Output the (x, y) coordinate of the center of the cell containing the given text.  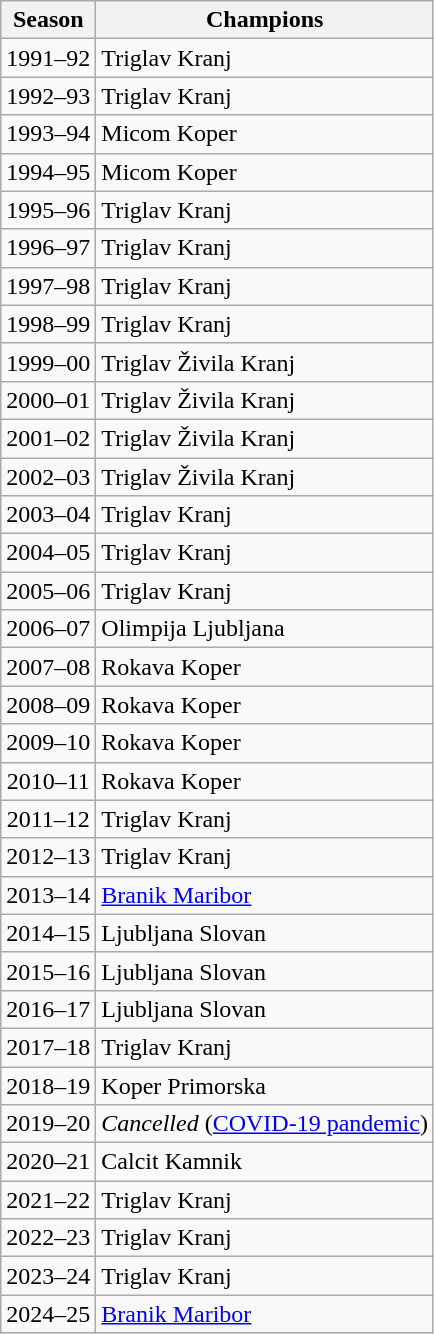
1996–97 (48, 248)
2003–04 (48, 515)
2024–25 (48, 1314)
2010–11 (48, 781)
2021–22 (48, 1200)
1995–96 (48, 210)
2018–19 (48, 1085)
Cancelled (COVID-19 pandemic) (265, 1124)
2016–17 (48, 1009)
2019–20 (48, 1124)
Koper Primorska (265, 1085)
2015–16 (48, 971)
1998–99 (48, 324)
2011–12 (48, 819)
Olimpija Ljubljana (265, 629)
2014–15 (48, 933)
Season (48, 20)
2022–23 (48, 1238)
2006–07 (48, 629)
1994–95 (48, 172)
1997–98 (48, 286)
2001–02 (48, 438)
Champions (265, 20)
2005–06 (48, 591)
1999–00 (48, 362)
2013–14 (48, 895)
Calcit Kamnik (265, 1162)
1991–92 (48, 58)
2000–01 (48, 400)
2017–18 (48, 1047)
2004–05 (48, 553)
2007–08 (48, 667)
1993–94 (48, 134)
2009–10 (48, 743)
2023–24 (48, 1276)
2020–21 (48, 1162)
2008–09 (48, 705)
1992–93 (48, 96)
2002–03 (48, 477)
2012–13 (48, 857)
